Scan for the cell matching the given text and deliver its (x, y) coordinate at center. 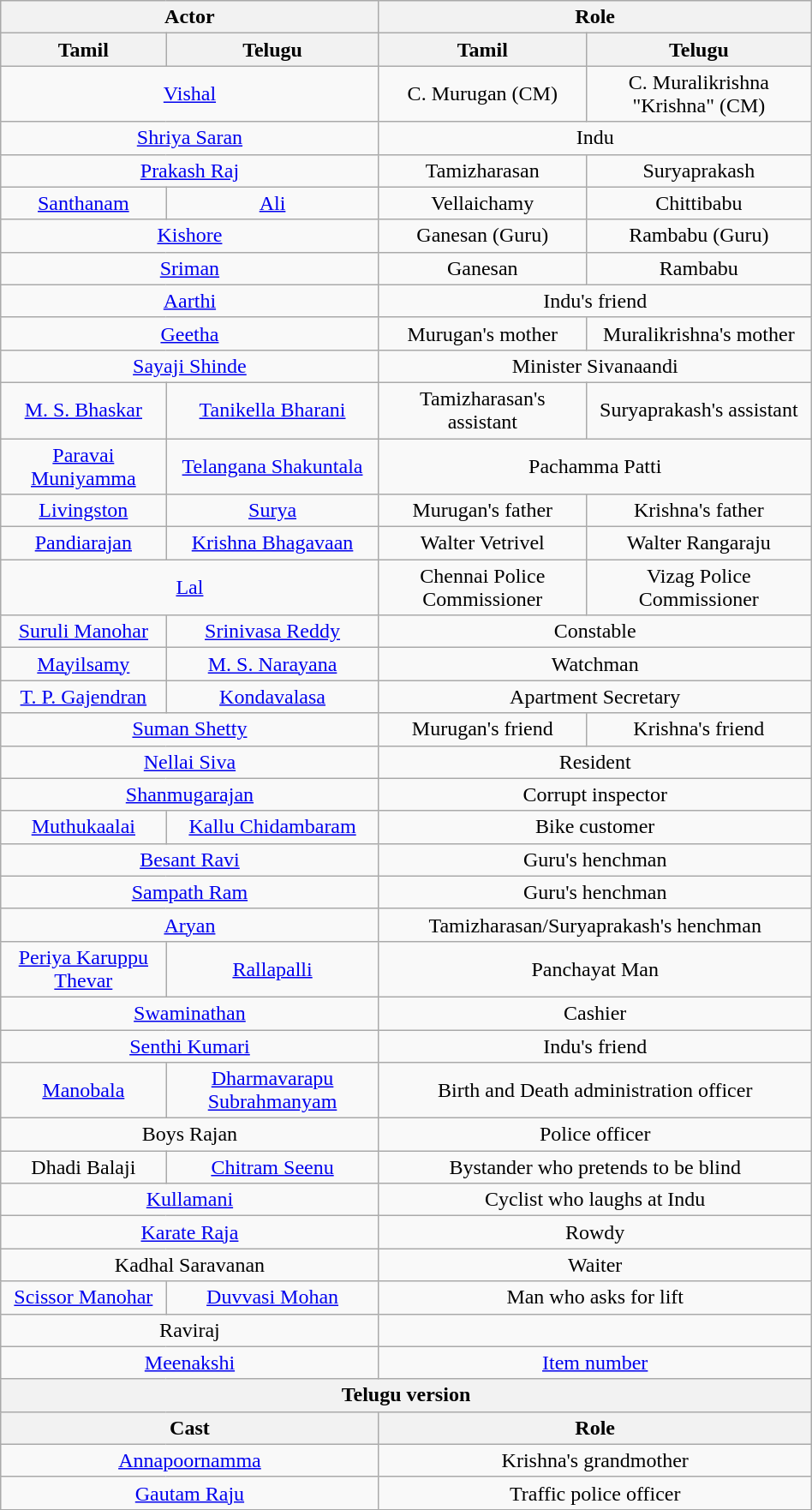
Krishna's grandmother (594, 1460)
Watchman (594, 664)
Bystander who pretends to be blind (594, 1167)
Suryaprakash's assistant (699, 410)
Birth and Death administration officer (594, 1090)
Chitram Seenu (272, 1167)
Cyclist who laughs at Indu (594, 1200)
Dhadi Balaji (84, 1167)
Nellai Siva (190, 762)
Muralikrishna's mother (699, 333)
Kishore (190, 236)
Suruli Manohar (84, 632)
T. P. Gajendran (84, 697)
Periya Karuppu Thevar (84, 968)
Shanmugarajan (190, 794)
Sayaji Shinde (190, 366)
Telangana Shakuntala (272, 466)
Manobala (84, 1090)
Bike customer (594, 827)
Walter Vetrivel (482, 543)
Rallapalli (272, 968)
Ganesan (Guru) (482, 236)
Minister Sivanaandi (594, 366)
Besant Ravi (190, 860)
Kullamani (190, 1200)
M. S. Bhaskar (84, 410)
Cashier (594, 1013)
Annapoornamma (190, 1460)
Vizag Police Commissioner (699, 588)
Paravai Muniyamma (84, 466)
Constable (594, 632)
Aryan (190, 925)
C. Muralikrishna "Krishna" (CM) (699, 94)
Sampath Ram (190, 892)
C. Murugan (CM) (482, 94)
Rambabu (Guru) (699, 236)
Chittibabu (699, 203)
Traffic police officer (594, 1493)
Waiter (594, 1265)
Kadhal Saravanan (190, 1265)
Murugan's mother (482, 333)
Duvvasi Mohan (272, 1297)
Panchayat Man (594, 968)
Aarthi (190, 301)
Dharmavarapu Subrahmanyam (272, 1090)
Srinivasa Reddy (272, 632)
Indu (594, 138)
Man who asks for lift (594, 1297)
Raviraj (190, 1330)
Mayilsamy (84, 664)
Scissor Manohar (84, 1297)
Senthi Kumari (190, 1046)
Prakash Raj (190, 171)
Lal (190, 588)
Boys Rajan (190, 1135)
Surya (272, 511)
Cast (190, 1428)
Kondavalasa (272, 697)
Tamizharasan/Suryaprakash's henchman (594, 925)
Vishal (190, 94)
Tanikella Bharani (272, 410)
Sriman (190, 268)
M. S. Narayana (272, 664)
Muthukaalai (84, 827)
Murugan's father (482, 511)
Shriya Saran (190, 138)
Apartment Secretary (594, 697)
Pandiarajan (84, 543)
Tamizharasan's assistant (482, 410)
Murugan's friend (482, 729)
Krishna Bhagavaan (272, 543)
Police officer (594, 1135)
Krishna's friend (699, 729)
Corrupt inspector (594, 794)
Santhanam (84, 203)
Actor (190, 17)
Chennai Police Commissioner (482, 588)
Walter Rangaraju (699, 543)
Rambabu (699, 268)
Geetha (190, 333)
Gautam Raju (190, 1493)
Krishna's father (699, 511)
Karate Raja (190, 1232)
Ganesan (482, 268)
Pachamma Patti (594, 466)
Meenakshi (190, 1363)
Kallu Chidambaram (272, 827)
Tamizharasan (482, 171)
Rowdy (594, 1232)
Suryaprakash (699, 171)
Telugu version (406, 1395)
Suman Shetty (190, 729)
Livingston (84, 511)
Item number (594, 1363)
Vellaichamy (482, 203)
Swaminathan (190, 1013)
Resident (594, 762)
Ali (272, 203)
